Capture the cell that displays the provided text and extract its (X, Y) central coordinate. 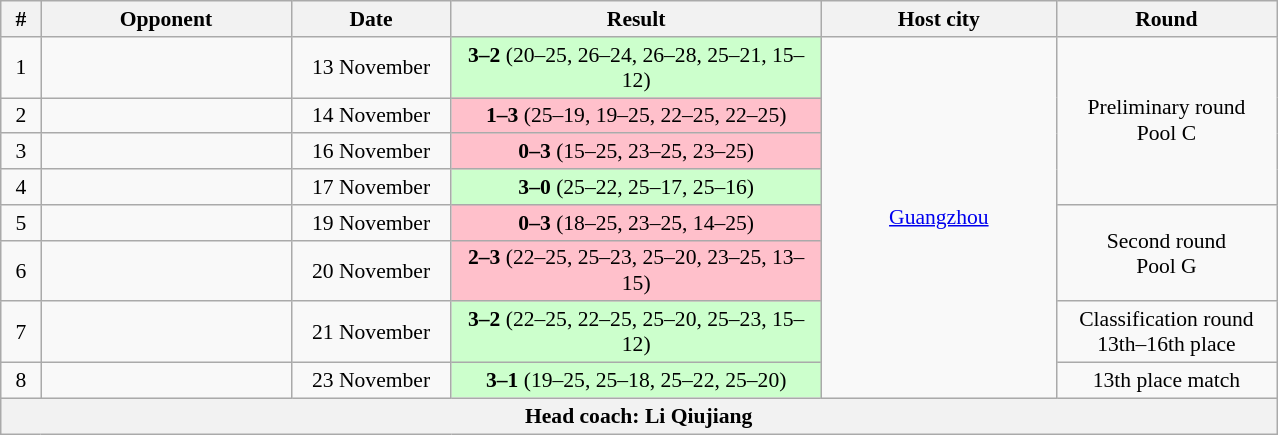
1 (21, 68)
0–3 (15–25, 23–25, 23–25) (636, 152)
Preliminary roundPool C (1166, 121)
21 November (371, 332)
2 (21, 116)
3–1 (19–25, 25–18, 25–22, 25–20) (636, 381)
3–2 (22–25, 22–25, 25–20, 25–23, 15–12) (636, 332)
Head coach: Li Qiujiang (639, 416)
# (21, 19)
Opponent (166, 19)
3–0 (25–22, 25–17, 25–16) (636, 187)
5 (21, 223)
Result (636, 19)
16 November (371, 152)
1–3 (25–19, 19–25, 22–25, 22–25) (636, 116)
14 November (371, 116)
7 (21, 332)
Guangzhou (938, 218)
Date (371, 19)
Second roundPool G (1166, 254)
0–3 (18–25, 23–25, 14–25) (636, 223)
20 November (371, 270)
4 (21, 187)
3 (21, 152)
19 November (371, 223)
2–3 (22–25, 25–23, 25–20, 23–25, 13–15) (636, 270)
17 November (371, 187)
Classification round13th–16th place (1166, 332)
Round (1166, 19)
13th place match (1166, 381)
3–2 (20–25, 26–24, 26–28, 25–21, 15–12) (636, 68)
Host city (938, 19)
8 (21, 381)
23 November (371, 381)
6 (21, 270)
13 November (371, 68)
